Search for the cell housing the specified text and yield its [x, y] center coordinate. 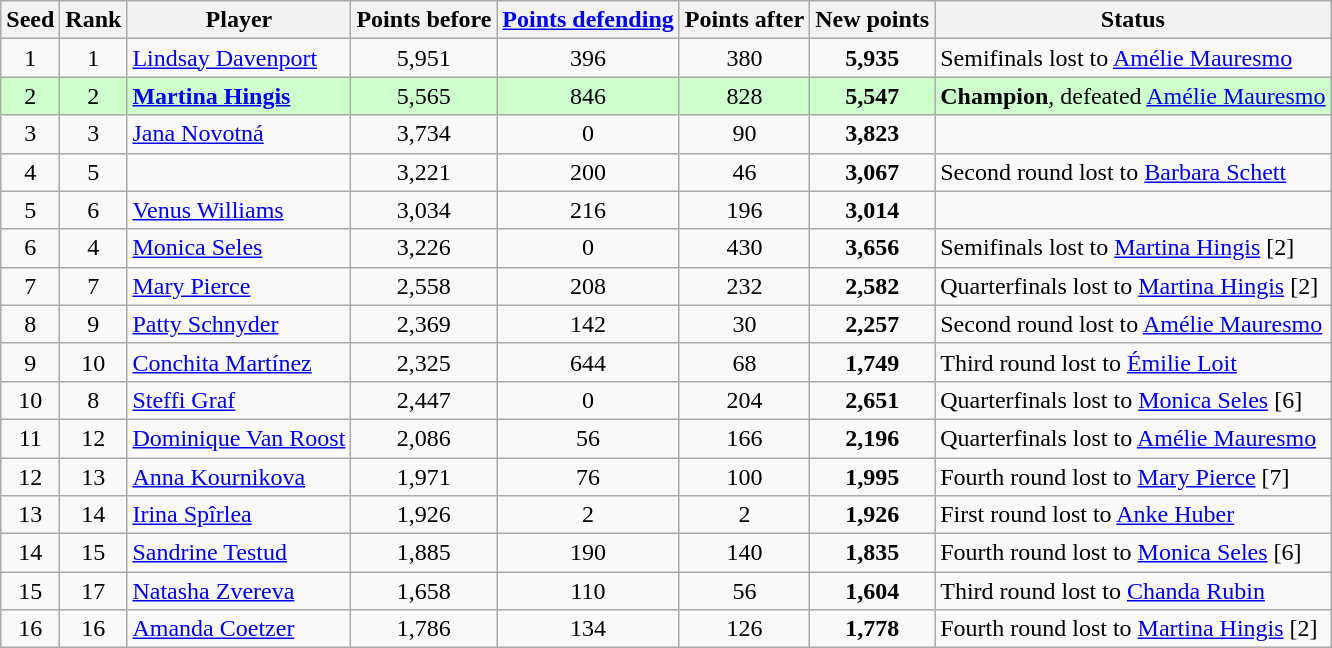
1,786 [424, 629]
Third round lost to Émilie Loit [1133, 362]
1,885 [424, 553]
Irina Spîrlea [239, 515]
1,658 [424, 591]
Quarterfinals lost to Martina Hingis [2] [1133, 286]
140 [744, 553]
5,565 [424, 96]
Fourth round lost to Mary Pierce [7] [1133, 477]
1,749 [872, 362]
204 [744, 400]
Second round lost to Amélie Mauresmo [1133, 324]
196 [744, 210]
Lindsay Davenport [239, 58]
380 [744, 58]
100 [744, 477]
166 [744, 438]
396 [588, 58]
17 [94, 591]
126 [744, 629]
2,582 [872, 286]
Fourth round lost to Monica Seles [6] [1133, 553]
11 [30, 438]
3,226 [424, 248]
142 [588, 324]
New points [872, 20]
Points defending [588, 20]
3,014 [872, 210]
2,369 [424, 324]
Champion, defeated Amélie Mauresmo [1133, 96]
Jana Novotná [239, 134]
2,558 [424, 286]
Fourth round lost to Martina Hingis [2] [1133, 629]
2,257 [872, 324]
Second round lost to Barbara Schett [1133, 172]
1,971 [424, 477]
Monica Seles [239, 248]
Patty Schnyder [239, 324]
Steffi Graf [239, 400]
90 [744, 134]
232 [744, 286]
3,067 [872, 172]
1,835 [872, 553]
3,034 [424, 210]
Venus Williams [239, 210]
1,604 [872, 591]
2,325 [424, 362]
Semifinals lost to Martina Hingis [2] [1133, 248]
2,086 [424, 438]
Martina Hingis [239, 96]
Sandrine Testud [239, 553]
Anna Kournikova [239, 477]
2,651 [872, 400]
Player [239, 20]
846 [588, 96]
190 [588, 553]
Dominique Van Roost [239, 438]
Points before [424, 20]
3,823 [872, 134]
3,656 [872, 248]
Seed [30, 20]
Rank [94, 20]
5,547 [872, 96]
134 [588, 629]
76 [588, 477]
Quarterfinals lost to Amélie Mauresmo [1133, 438]
Status [1133, 20]
Natasha Zvereva [239, 591]
3,734 [424, 134]
2,196 [872, 438]
Third round lost to Chanda Rubin [1133, 591]
216 [588, 210]
2,447 [424, 400]
208 [588, 286]
5,935 [872, 58]
110 [588, 591]
Amanda Coetzer [239, 629]
46 [744, 172]
1,778 [872, 629]
Conchita Martínez [239, 362]
30 [744, 324]
3,221 [424, 172]
Quarterfinals lost to Monica Seles [6] [1133, 400]
644 [588, 362]
Mary Pierce [239, 286]
828 [744, 96]
68 [744, 362]
1,995 [872, 477]
430 [744, 248]
First round lost to Anke Huber [1133, 515]
5,951 [424, 58]
Semifinals lost to Amélie Mauresmo [1133, 58]
Points after [744, 20]
200 [588, 172]
